From the cell containing the given text, extract its center point as (x, y) coordinate. 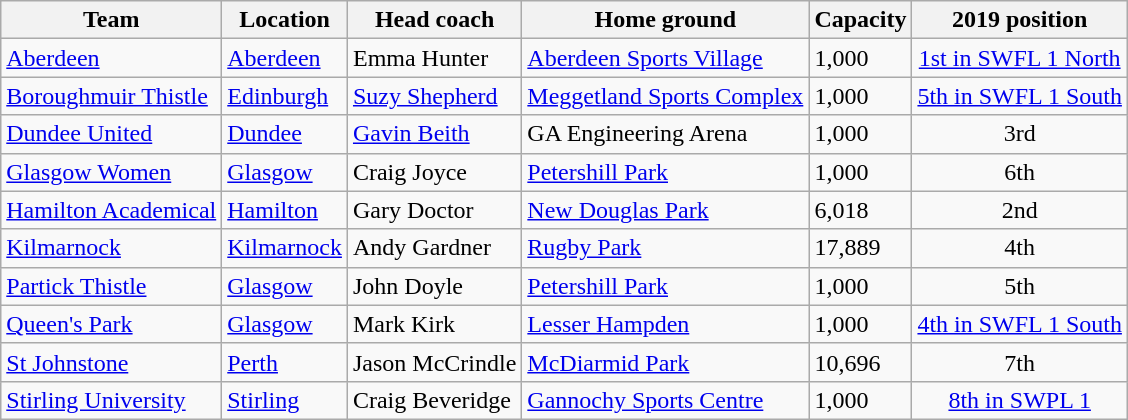
Team (112, 20)
Partick Thistle (112, 286)
6,018 (860, 210)
7th (1020, 362)
4th in SWFL 1 South (1020, 324)
Hamilton (285, 210)
Boroughmuir Thistle (112, 96)
Dundee United (112, 134)
Rugby Park (666, 248)
Edinburgh (285, 96)
Capacity (860, 20)
St Johnstone (112, 362)
5th (1020, 286)
Dundee (285, 134)
Andy Gardner (434, 248)
Perth (285, 362)
Stirling (285, 400)
17,889 (860, 248)
Meggetland Sports Complex (666, 96)
Stirling University (112, 400)
Mark Kirk (434, 324)
Lesser Hampden (666, 324)
1st in SWFL 1 North (1020, 58)
2019 position (1020, 20)
10,696 (860, 362)
Gary Doctor (434, 210)
Jason McCrindle (434, 362)
Craig Beveridge (434, 400)
Gannochy Sports Centre (666, 400)
GA Engineering Arena (666, 134)
Glasgow Women (112, 172)
Gavin Beith (434, 134)
Craig Joyce (434, 172)
Aberdeen Sports Village (666, 58)
Location (285, 20)
5th in SWFL 1 South (1020, 96)
Emma Hunter (434, 58)
Queen's Park (112, 324)
McDiarmid Park (666, 362)
2nd (1020, 210)
New Douglas Park (666, 210)
Suzy Shepherd (434, 96)
John Doyle (434, 286)
Hamilton Academical (112, 210)
4th (1020, 248)
6th (1020, 172)
3rd (1020, 134)
Home ground (666, 20)
8th in SWPL 1 (1020, 400)
Head coach (434, 20)
